Find where the given text appears and provide that cell's center as (x, y) coordinate. 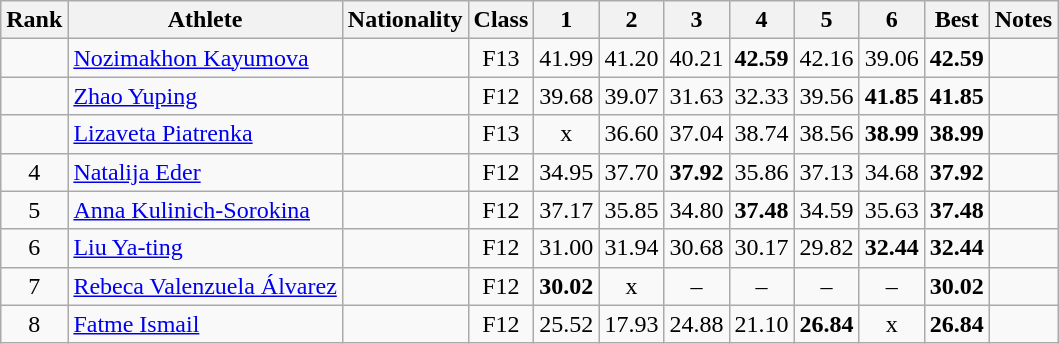
21.10 (762, 324)
Zhao Yuping (205, 96)
38.56 (826, 134)
Liu Ya-ting (205, 248)
37.04 (696, 134)
Rank (34, 20)
35.85 (632, 210)
Anna Kulinich-Sorokina (205, 210)
31.94 (632, 248)
35.86 (762, 172)
Notes (1023, 20)
Nozimakhon Kayumova (205, 58)
34.80 (696, 210)
29.82 (826, 248)
1 (566, 20)
42.16 (826, 58)
37.13 (826, 172)
39.56 (826, 96)
Fatme Ismail (205, 324)
30.17 (762, 248)
31.00 (566, 248)
34.68 (892, 172)
2 (632, 20)
31.63 (696, 96)
39.06 (892, 58)
30.68 (696, 248)
Nationality (405, 20)
41.99 (566, 58)
39.68 (566, 96)
25.52 (566, 324)
Lizaveta Piatrenka (205, 134)
3 (696, 20)
Class (501, 20)
36.60 (632, 134)
17.93 (632, 324)
35.63 (892, 210)
32.33 (762, 96)
Best (956, 20)
7 (34, 286)
37.70 (632, 172)
37.17 (566, 210)
Natalija Eder (205, 172)
39.07 (632, 96)
Rebeca Valenzuela Álvarez (205, 286)
38.74 (762, 134)
34.95 (566, 172)
34.59 (826, 210)
8 (34, 324)
41.20 (632, 58)
Athlete (205, 20)
24.88 (696, 324)
40.21 (696, 58)
